Extract the [X, Y] coordinate from the center of the cell holding the provided text.  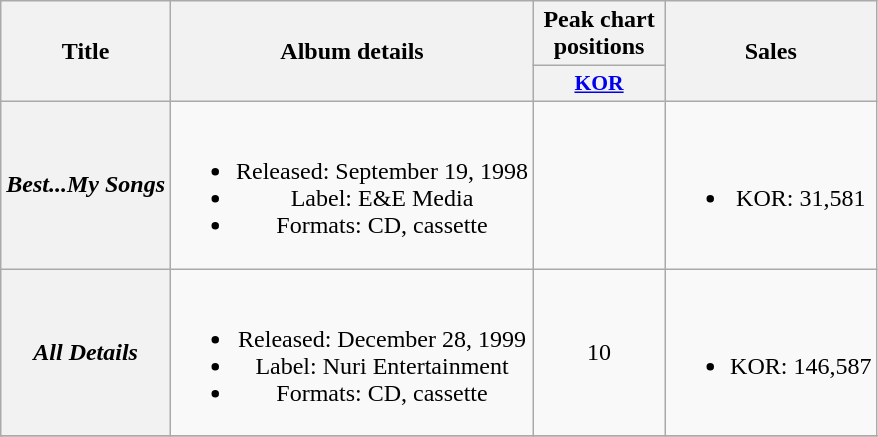
All Details [86, 352]
Peak chart positions [600, 34]
Best...My Songs [86, 184]
KOR: 31,581 [771, 184]
Album details [352, 52]
Released: September 19, 1998Label: E&E MediaFormats: CD, cassette [352, 184]
Sales [771, 52]
Released: December 28, 1999Label: Nuri EntertainmentFormats: CD, cassette [352, 352]
10 [600, 352]
Title [86, 52]
KOR: 146,587 [771, 352]
KOR [600, 84]
